Output the (X, Y) coordinate of the center of the cell containing the given text.  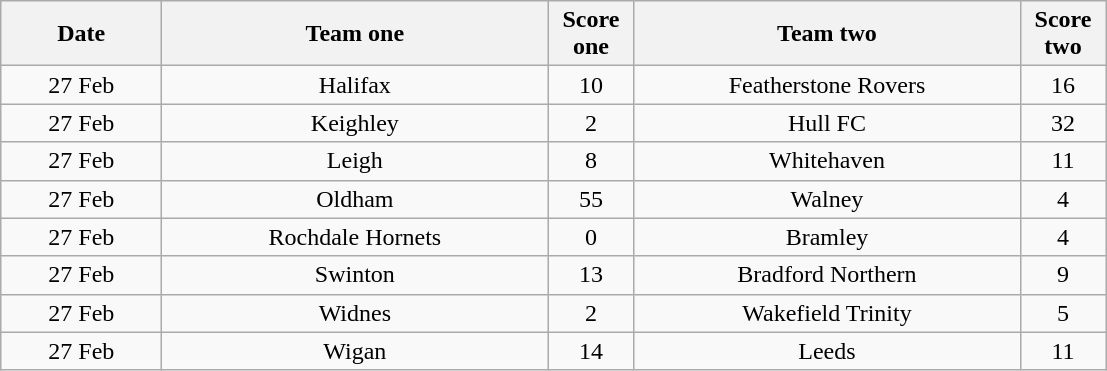
Halifax (355, 85)
Bradford Northern (827, 275)
Date (82, 34)
32 (1063, 123)
Featherstone Rovers (827, 85)
Whitehaven (827, 161)
Oldham (355, 199)
Widnes (355, 313)
Rochdale Hornets (355, 237)
55 (591, 199)
Wigan (355, 351)
0 (591, 237)
Keighley (355, 123)
8 (591, 161)
5 (1063, 313)
Score two (1063, 34)
Score one (591, 34)
Walney (827, 199)
14 (591, 351)
Swinton (355, 275)
Team two (827, 34)
Wakefield Trinity (827, 313)
Team one (355, 34)
Leeds (827, 351)
Bramley (827, 237)
Hull FC (827, 123)
16 (1063, 85)
10 (591, 85)
9 (1063, 275)
Leigh (355, 161)
13 (591, 275)
